Identify which cell holds the provided text, then report its (x, y) central coordinate. 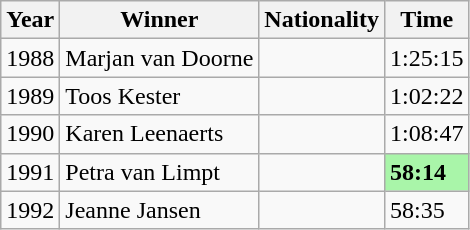
58:35 (427, 210)
Marjan van Doorne (160, 58)
1992 (30, 210)
1990 (30, 134)
Nationality (322, 20)
Jeanne Jansen (160, 210)
Winner (160, 20)
1:25:15 (427, 58)
Karen Leenaerts (160, 134)
1:08:47 (427, 134)
Petra van Limpt (160, 172)
1991 (30, 172)
1989 (30, 96)
1988 (30, 58)
1:02:22 (427, 96)
Time (427, 20)
Year (30, 20)
58:14 (427, 172)
Toos Kester (160, 96)
